Find where the given text appears and provide that cell's center as (x, y) coordinate. 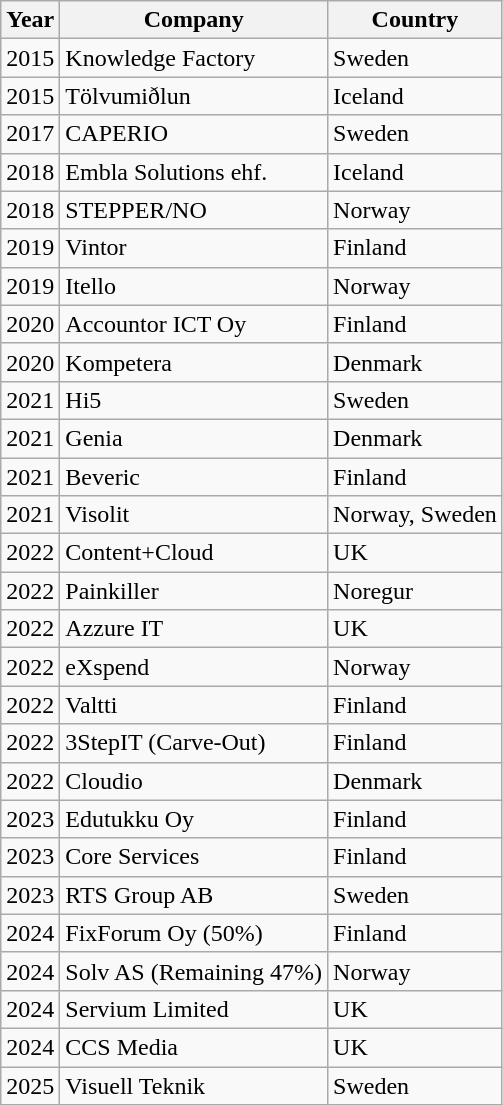
2017 (30, 134)
Norway, Sweden (416, 515)
Country (416, 20)
Visuell Teknik (194, 1085)
Noregur (416, 591)
Accountor ICT Oy (194, 324)
Content+Cloud (194, 553)
Year (30, 20)
Knowledge Factory (194, 58)
eXspend (194, 667)
3StepIT (Carve-Out) (194, 743)
Beveric (194, 477)
Itello (194, 286)
Embla Solutions ehf. (194, 172)
Azzure IT (194, 629)
Servium Limited (194, 1009)
Hi5 (194, 400)
Company (194, 20)
Core Services (194, 857)
RTS Group AB (194, 895)
Vintor (194, 248)
Painkiller (194, 591)
CAPERIO (194, 134)
Visolit (194, 515)
STEPPER/NO (194, 210)
Kompetera (194, 362)
Valtti (194, 705)
2025 (30, 1085)
Genia (194, 438)
Edutukku Oy (194, 819)
FixForum Oy (50%) (194, 933)
Cloudio (194, 781)
Solv AS (Remaining 47%) (194, 971)
CCS Media (194, 1047)
Tölvumiðlun (194, 96)
